Find where the given text appears and provide that cell's center as (x, y) coordinate. 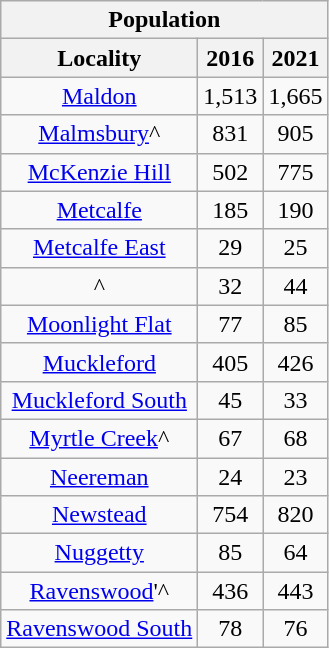
Metcalfe (100, 210)
Nuggetty (100, 553)
Myrtle Creek^ (100, 438)
45 (230, 400)
754 (230, 515)
185 (230, 210)
32 (230, 286)
64 (296, 553)
775 (296, 172)
2021 (296, 58)
405 (230, 362)
44 (296, 286)
33 (296, 400)
^ (100, 286)
Ravenswood'^ (100, 591)
436 (230, 591)
Newstead (100, 515)
443 (296, 591)
Muckleford (100, 362)
68 (296, 438)
820 (296, 515)
78 (230, 629)
502 (230, 172)
Maldon (100, 96)
25 (296, 248)
Population (164, 20)
2016 (230, 58)
29 (230, 248)
Moonlight Flat (100, 324)
Metcalfe East (100, 248)
67 (230, 438)
McKenzie Hill (100, 172)
190 (296, 210)
Ravenswood South (100, 629)
1,665 (296, 96)
1,513 (230, 96)
76 (296, 629)
24 (230, 477)
Locality (100, 58)
Muckleford South (100, 400)
831 (230, 134)
23 (296, 477)
Malmsbury^ (100, 134)
426 (296, 362)
905 (296, 134)
Neereman (100, 477)
77 (230, 324)
